Return the (x, y) coordinate for the center point of the cell that contains the specified text.  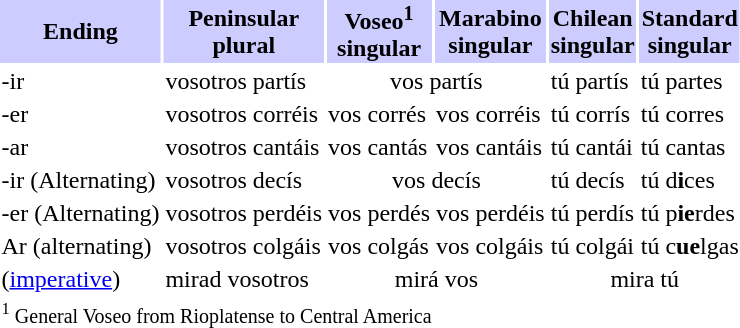
tú pierdes (690, 213)
mirad vosotros (244, 279)
tú perdís (592, 213)
vosotros partís (244, 81)
vos perdés (380, 213)
vos colgáis (491, 246)
Chilean singular (592, 32)
tú colgái (592, 246)
vosotros colgáis (244, 246)
vos cantáis (491, 147)
tú dices (690, 180)
vos perdéis (491, 213)
tú cantas (690, 147)
Ending (80, 32)
tú corres (690, 114)
tú corrís (592, 114)
Marabinosingular (491, 32)
tú partís (592, 81)
tú decís (592, 180)
(imperative) (80, 279)
vos colgás (380, 246)
-er (80, 114)
vosotros decís (244, 180)
mirá vos (437, 279)
vos corréis (491, 114)
vos cantás (380, 147)
vosotros corréis (244, 114)
tú partes (690, 81)
-ir (80, 81)
vos corrés (380, 114)
Peninsularplural (244, 32)
tú cuelgas (690, 246)
vos partís (437, 81)
-ir (Alternating) (80, 180)
Standardsingular (690, 32)
-er (Alternating) (80, 213)
vos decís (437, 180)
vosotros cantáis (244, 147)
-ar (80, 147)
tú cantái (592, 147)
Voseo1singular (380, 32)
Ar (alternating) (80, 246)
vosotros perdéis (244, 213)
mira tú (644, 279)
